Search for the cell housing the specified text and yield its (x, y) center coordinate. 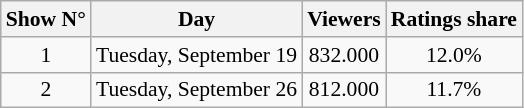
2 (46, 90)
Tuesday, September 26 (196, 90)
Ratings share (454, 19)
1 (46, 55)
Day (196, 19)
Tuesday, September 19 (196, 55)
832.000 (344, 55)
812.000 (344, 90)
12.0% (454, 55)
11.7% (454, 90)
Viewers (344, 19)
Show N° (46, 19)
